Return the [X, Y] coordinate for the center point of the cell that contains the specified text.  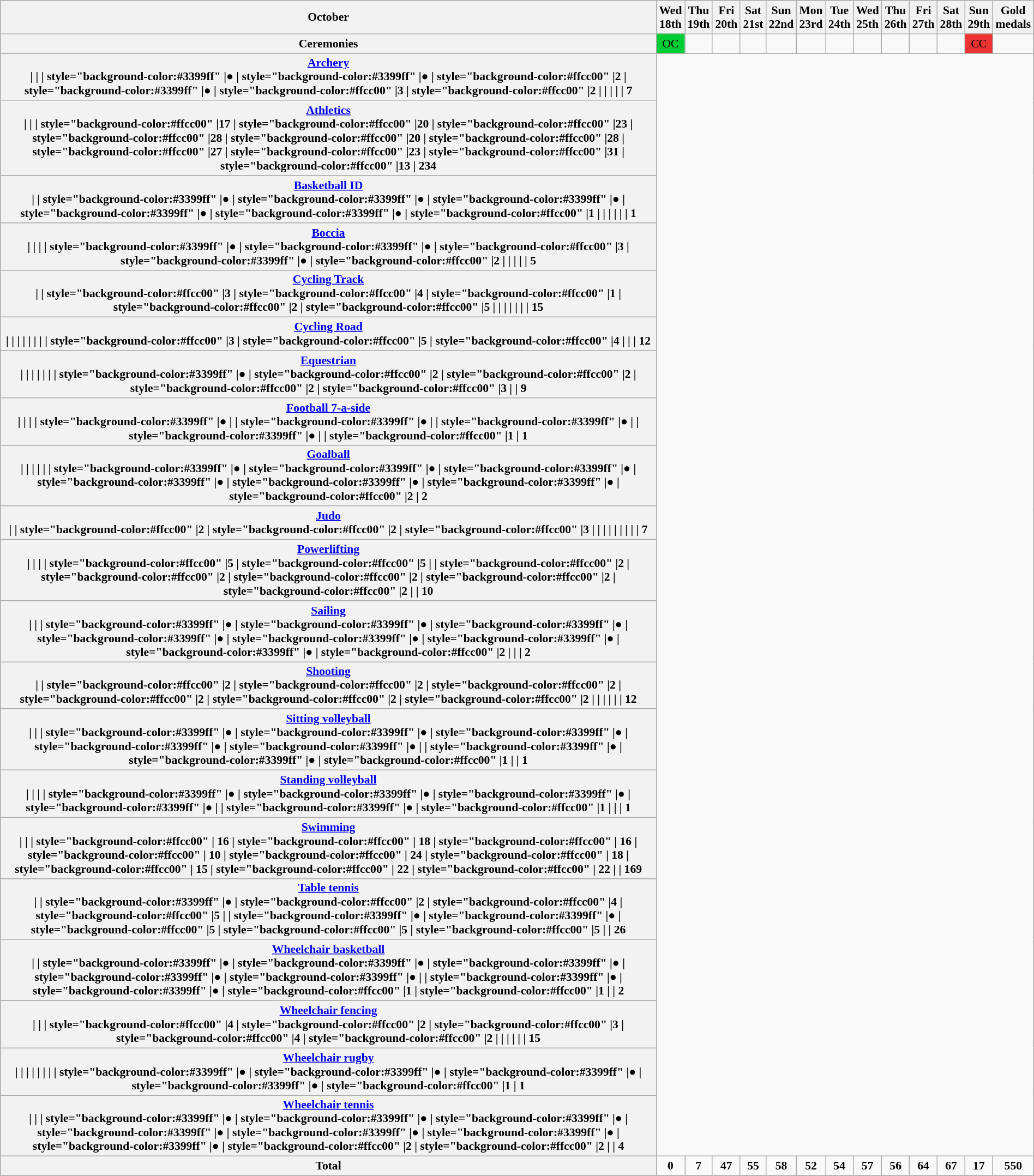
67 [951, 1166]
Judo| | style="background-color:#ffcc00" |2 | style="background-color:#ffcc00" |2 | style="background-color:#ffcc00" |3 | | | | | | | | | 7 [328, 522]
Ceremonies [328, 44]
Total [328, 1166]
Sat21st [753, 17]
550 [1013, 1166]
Sat28th [951, 17]
7 [699, 1166]
64 [924, 1166]
0 [670, 1166]
17 [978, 1166]
57 [868, 1166]
Wed18th [670, 17]
Wed25th [868, 17]
Fri20th [726, 17]
Sun29th [978, 17]
Thu19th [699, 17]
Fri27th [924, 17]
OC [670, 44]
Goldmedals [1013, 17]
Sun22nd [781, 17]
CC [978, 44]
Tue24th [840, 17]
52 [810, 1166]
47 [726, 1166]
Mon23rd [810, 17]
58 [781, 1166]
55 [753, 1166]
October [328, 17]
54 [840, 1166]
Cycling Road| | | | | | | | style="background-color:#ffcc00" |3 | style="background-color:#ffcc00" |5 | style="background-color:#ffcc00" |4 | | | 12 [328, 334]
Thu26th [895, 17]
56 [895, 1166]
